Pinpoint the cell where the given text exists, returning its (x, y) midpoint coordinate. 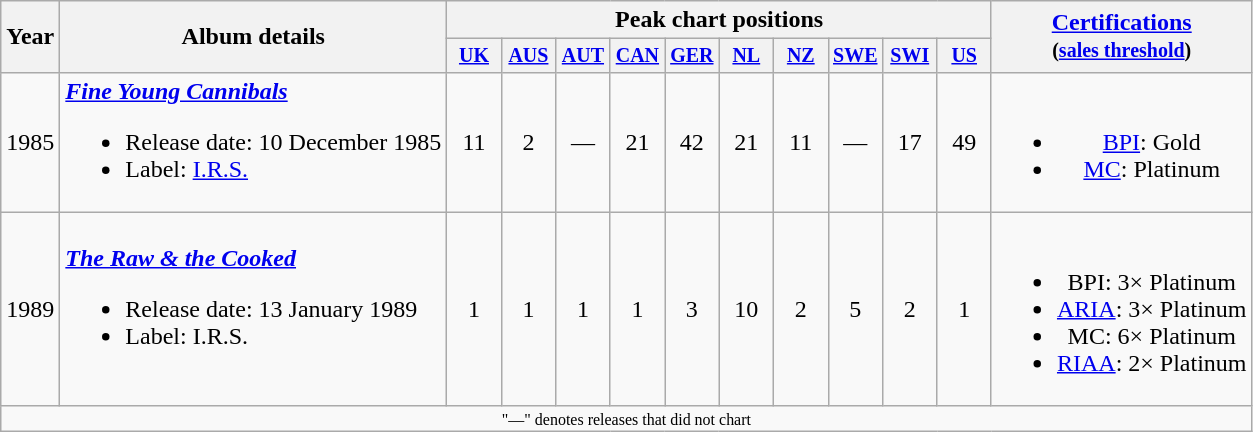
GER (692, 56)
Certifications(sales threshold) (1122, 37)
AUS (528, 56)
CAN (637, 56)
17 (909, 142)
Peak chart positions (720, 20)
Album details (254, 37)
5 (855, 309)
SWE (855, 56)
10 (746, 309)
BPI: 3× PlatinumARIA: 3× PlatinumMC: 6× PlatinumRIAA: 2× Platinum (1122, 309)
"—" denotes releases that did not chart (626, 418)
NZ (801, 56)
Year (30, 37)
Fine Young CannibalsRelease date: 10 December 1985Label: I.R.S. (254, 142)
49 (964, 142)
BPI: GoldMC: Platinum (1122, 142)
US (964, 56)
AUT (583, 56)
3 (692, 309)
NL (746, 56)
UK (474, 56)
SWI (909, 56)
1989 (30, 309)
42 (692, 142)
The Raw & the CookedRelease date: 13 January 1989Label: I.R.S. (254, 309)
1985 (30, 142)
